Return the (x, y) coordinate for the center point of the cell that contains the specified text.  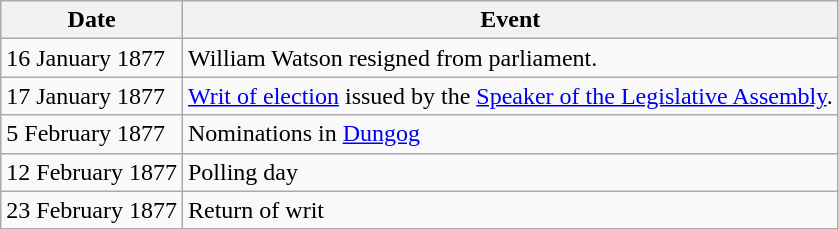
Return of writ (510, 210)
12 February 1877 (92, 172)
Writ of election issued by the Speaker of the Legislative Assembly. (510, 96)
William Watson resigned from parliament. (510, 58)
17 January 1877 (92, 96)
Event (510, 20)
16 January 1877 (92, 58)
Polling day (510, 172)
Date (92, 20)
5 February 1877 (92, 134)
Nominations in Dungog (510, 134)
23 February 1877 (92, 210)
